Capture the cell that displays the provided text and extract its [X, Y] central coordinate. 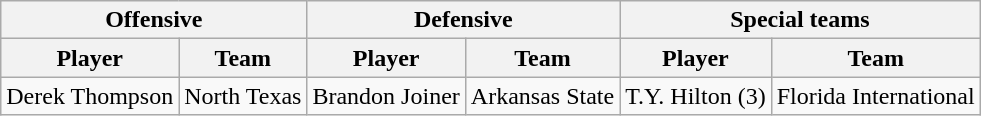
T.Y. Hilton (3) [696, 96]
Defensive [464, 20]
Brandon Joiner [386, 96]
North Texas [243, 96]
Offensive [154, 20]
Derek Thompson [90, 96]
Arkansas State [542, 96]
Special teams [800, 20]
Florida International [876, 96]
